Return the (X, Y) coordinate for the center point of the cell that contains the specified text.  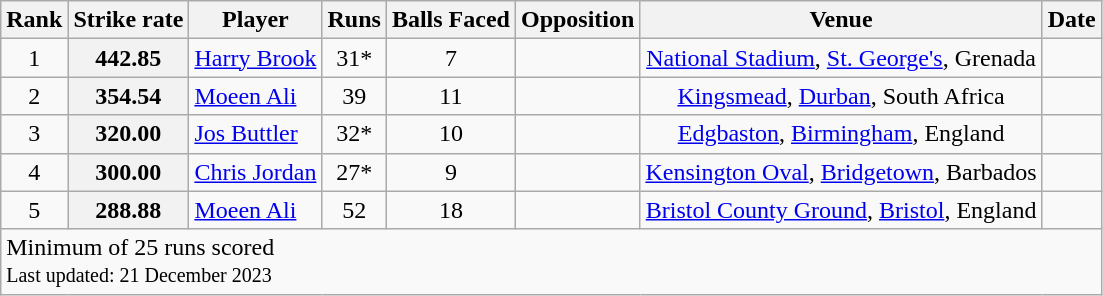
288.88 (128, 210)
39 (354, 96)
52 (354, 210)
27* (354, 172)
18 (450, 210)
Kensington Oval, Bridgetown, Barbados (841, 172)
National Stadium, St. George's, Grenada (841, 58)
Venue (841, 20)
Strike rate (128, 20)
Bristol County Ground, Bristol, England (841, 210)
11 (450, 96)
31* (354, 58)
2 (34, 96)
Player (256, 20)
Date (1072, 20)
10 (450, 134)
Opposition (577, 20)
Runs (354, 20)
Minimum of 25 runs scoredLast updated: 21 December 2023 (552, 262)
7 (450, 58)
Kingsmead, Durban, South Africa (841, 96)
32* (354, 134)
Jos Buttler (256, 134)
Balls Faced (450, 20)
354.54 (128, 96)
3 (34, 134)
442.85 (128, 58)
9 (450, 172)
300.00 (128, 172)
Rank (34, 20)
Chris Jordan (256, 172)
Edgbaston, Birmingham, England (841, 134)
1 (34, 58)
4 (34, 172)
320.00 (128, 134)
Harry Brook (256, 58)
5 (34, 210)
